Determine the (x, y) coordinate at the center of the cell enclosing the given text.  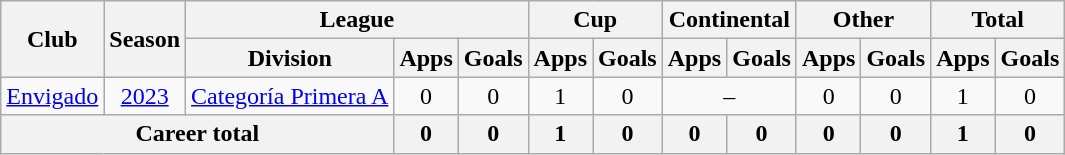
Career total (198, 134)
Cup (595, 20)
Continental (729, 20)
League (358, 20)
Total (998, 20)
2023 (145, 96)
– (729, 96)
Other (863, 20)
Categoría Primera A (290, 96)
Club (52, 39)
Division (290, 58)
Season (145, 39)
Envigado (52, 96)
